Return the [x, y] coordinate for the center point of the cell that contains the specified text.  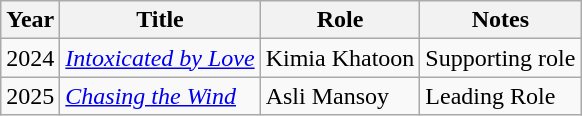
2024 [30, 58]
Kimia Khatoon [340, 58]
Asli Mansoy [340, 96]
Supporting role [500, 58]
Intoxicated by Love [160, 58]
Role [340, 20]
Chasing the Wind [160, 96]
2025 [30, 96]
Notes [500, 20]
Leading Role [500, 96]
Title [160, 20]
Year [30, 20]
